Identify which cell holds the provided text, then report its [x, y] central coordinate. 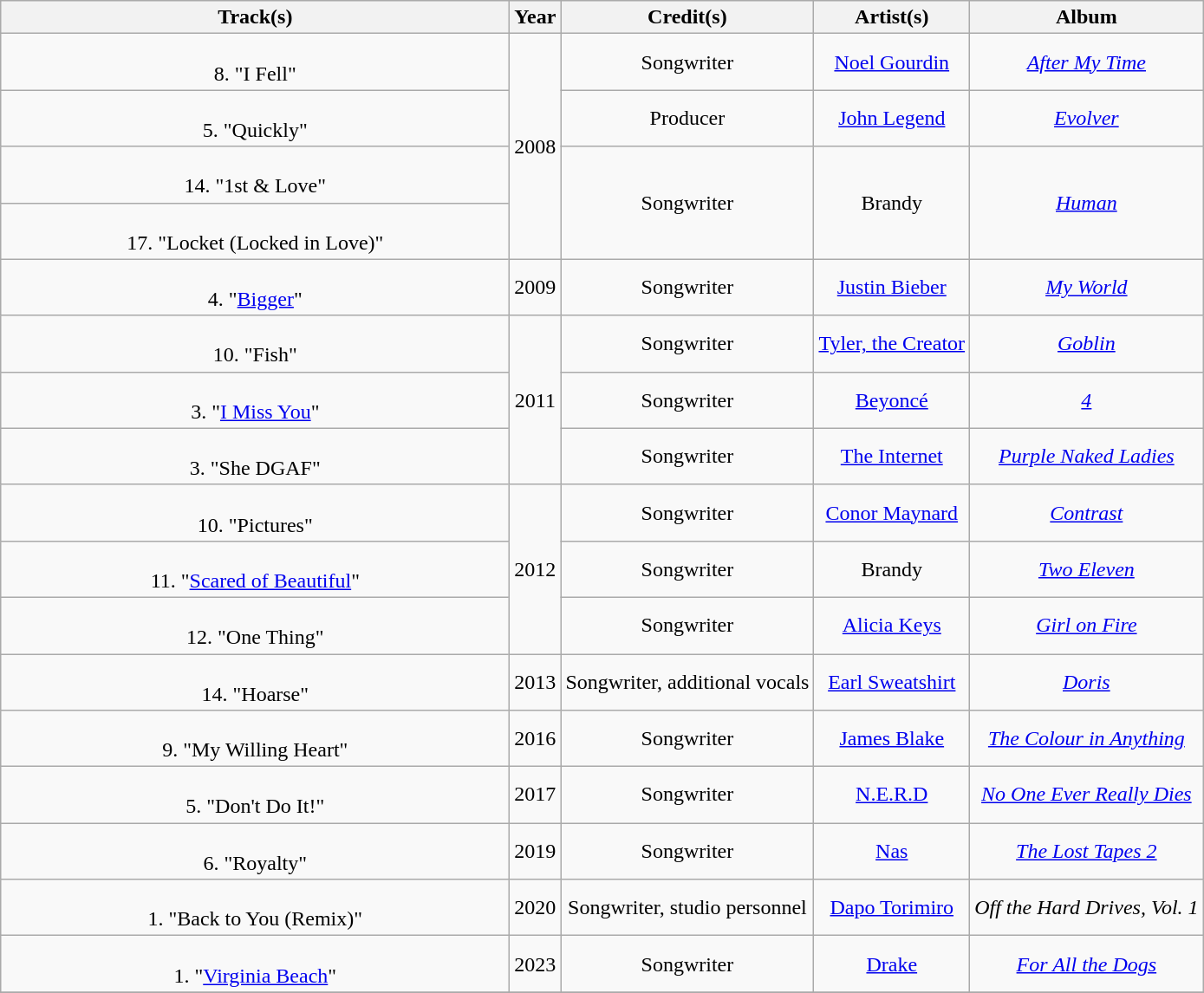
14. "1st & Love" [255, 175]
Dapo Torimiro [892, 908]
2023 [536, 964]
10. "Pictures" [255, 513]
2013 [536, 681]
5. "Don't Do It!" [255, 795]
2019 [536, 851]
Two Eleven [1087, 568]
1. "Back to You (Remix)" [255, 908]
2009 [536, 288]
Human [1087, 203]
Off the Hard Drives, Vol. 1 [1087, 908]
17. "Locket (Locked in Love)" [255, 230]
Justin Bieber [892, 288]
4 [1087, 400]
The Colour in Anything [1087, 738]
Noel Gourdin [892, 62]
Nas [892, 851]
Year [536, 17]
Doris [1087, 681]
4. "Bigger" [255, 288]
After My Time [1087, 62]
Track(s) [255, 17]
1. "Virginia Beach" [255, 964]
Goblin [1087, 343]
Alicia Keys [892, 626]
Evolver [1087, 118]
14. "Hoarse" [255, 681]
9. "My Willing Heart" [255, 738]
2020 [536, 908]
Songwriter, studio personnel [687, 908]
John Legend [892, 118]
James Blake [892, 738]
Girl on Fire [1087, 626]
My World [1087, 288]
12. "One Thing" [255, 626]
Producer [687, 118]
The Internet [892, 456]
For All the Dogs [1087, 964]
N.E.R.D [892, 795]
Artist(s) [892, 17]
Credit(s) [687, 17]
2008 [536, 146]
Album [1087, 17]
2016 [536, 738]
2012 [536, 568]
Beyoncé [892, 400]
Conor Maynard [892, 513]
2011 [536, 400]
Purple Naked Ladies [1087, 456]
10. "Fish" [255, 343]
Tyler, the Creator [892, 343]
Songwriter, additional vocals [687, 681]
6. "Royalty" [255, 851]
3. "I Miss You" [255, 400]
Drake [892, 964]
The Lost Tapes 2 [1087, 851]
5. "Quickly" [255, 118]
Earl Sweatshirt [892, 681]
3. "She DGAF" [255, 456]
No One Ever Really Dies [1087, 795]
Contrast [1087, 513]
11. "Scared of Beautiful" [255, 568]
8. "I Fell" [255, 62]
2017 [536, 795]
